Locate the cell with the specified text and output its (x, y) center coordinate. 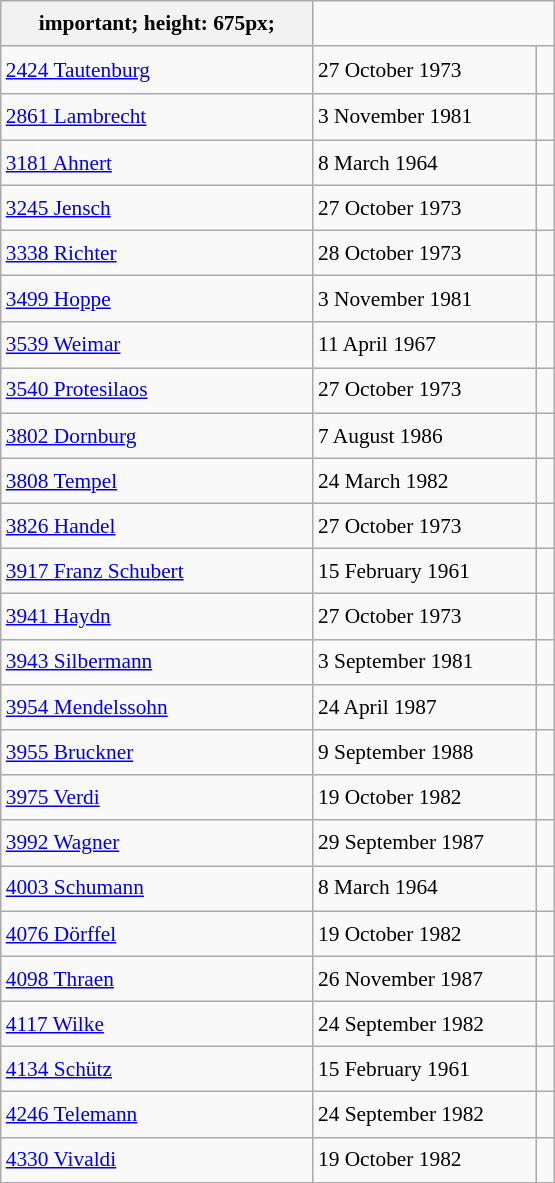
3499 Hoppe (157, 300)
24 March 1982 (424, 480)
4003 Schumann (157, 888)
4117 Wilke (157, 1024)
7 August 1986 (424, 436)
3917 Franz Schubert (157, 572)
3955 Bruckner (157, 752)
3540 Protesilaos (157, 390)
3181 Ahnert (157, 162)
3826 Handel (157, 526)
29 September 1987 (424, 842)
3802 Dornburg (157, 436)
4246 Telemann (157, 1114)
11 April 1967 (424, 344)
3245 Jensch (157, 208)
3943 Silbermann (157, 662)
3941 Haydn (157, 616)
2424 Tautenburg (157, 70)
9 September 1988 (424, 752)
3992 Wagner (157, 842)
3808 Tempel (157, 480)
important; height: 675px; (157, 24)
3338 Richter (157, 252)
4134 Schütz (157, 1070)
28 October 1973 (424, 252)
3975 Verdi (157, 798)
4076 Dörffel (157, 934)
4098 Thraen (157, 978)
24 April 1987 (424, 706)
2861 Lambrecht (157, 116)
3 September 1981 (424, 662)
4330 Vivaldi (157, 1160)
3954 Mendelssohn (157, 706)
26 November 1987 (424, 978)
3539 Weimar (157, 344)
